Detect which cell encompasses the target text, then output its (x, y) center coordinate. 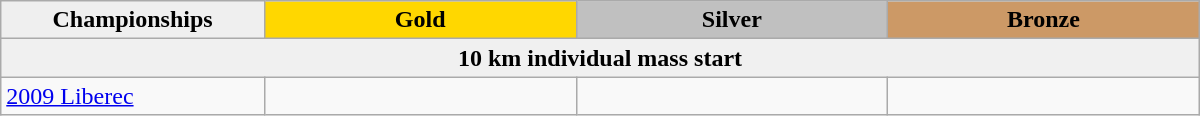
10 km individual mass start (600, 58)
Championships (133, 20)
2009 Liberec (133, 96)
Silver (732, 20)
Gold (420, 20)
Bronze (1044, 20)
